Output the (X, Y) coordinate of the center of the cell containing the given text.  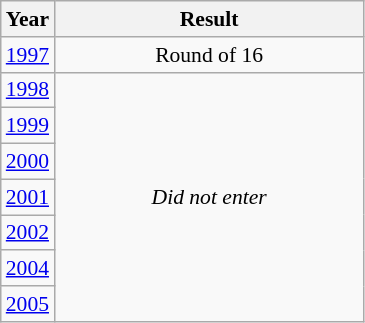
1997 (28, 55)
2004 (28, 269)
Year (28, 19)
2002 (28, 233)
2001 (28, 197)
2005 (28, 304)
Did not enter (209, 196)
Result (209, 19)
1998 (28, 90)
Round of 16 (209, 55)
1999 (28, 126)
2000 (28, 162)
